Find where the given text appears and provide that cell's center as (x, y) coordinate. 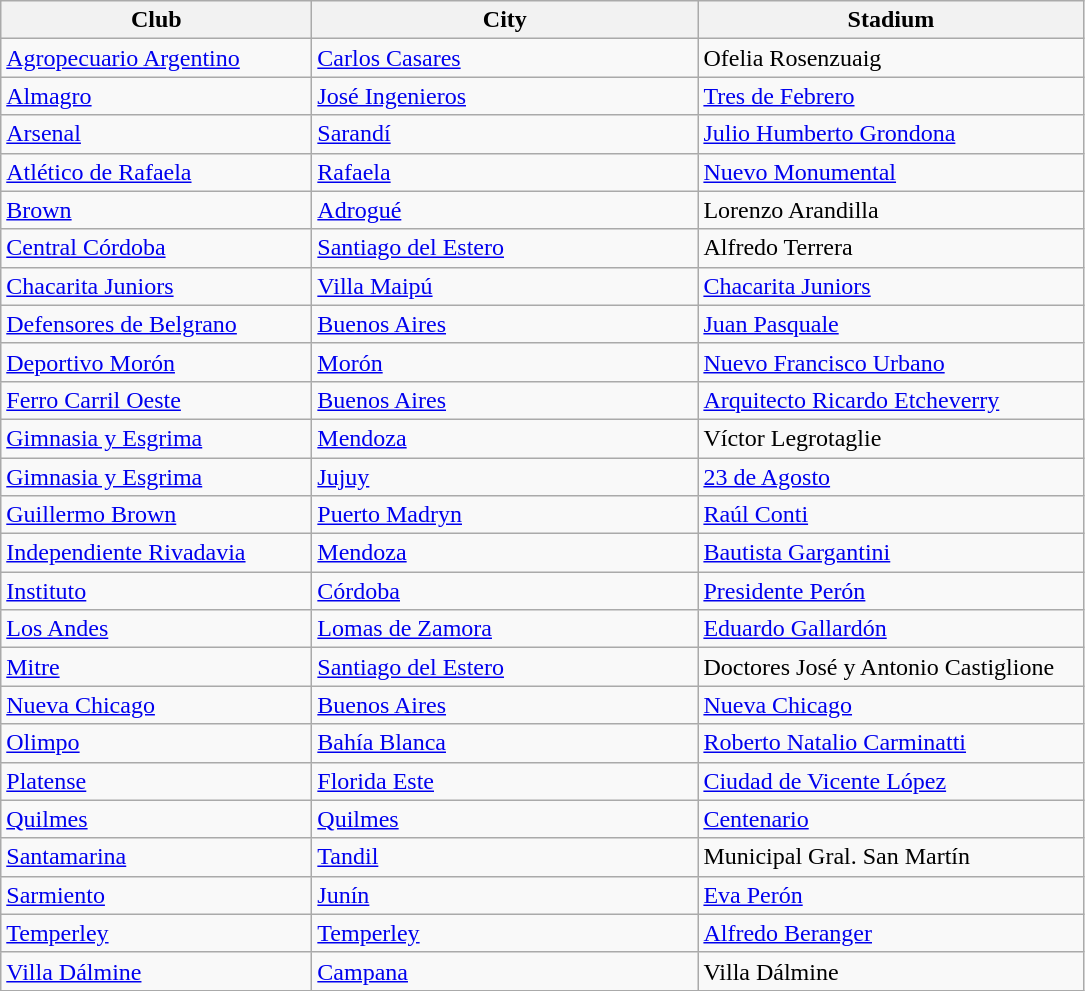
Platense (156, 781)
Sarmiento (156, 895)
Doctores José y Antonio Castiglione (891, 667)
Deportivo Morón (156, 362)
Junín (505, 895)
Eva Perón (891, 895)
Club (156, 20)
Morón (505, 362)
Ciudad de Vicente López (891, 781)
Almagro (156, 96)
Tres de Febrero (891, 96)
Stadium (891, 20)
José Ingenieros (505, 96)
Juan Pasquale (891, 324)
Julio Humberto Grondona (891, 134)
Olimpo (156, 743)
Raúl Conti (891, 515)
Lomas de Zamora (505, 629)
Adrogué (505, 210)
Córdoba (505, 591)
Tandil (505, 857)
Arsenal (156, 134)
Alfredo Beranger (891, 933)
Mitre (156, 667)
Los Andes (156, 629)
Nuevo Monumental (891, 172)
Rafaela (505, 172)
Central Córdoba (156, 248)
Nuevo Francisco Urbano (891, 362)
Arquitecto Ricardo Etcheverry (891, 400)
Eduardo Gallardón (891, 629)
Lorenzo Arandilla (891, 210)
Municipal Gral. San Martín (891, 857)
Centenario (891, 819)
Ofelia Rosenzuaig (891, 58)
Independiente Rivadavia (156, 553)
Santamarina (156, 857)
Defensores de Belgrano (156, 324)
Puerto Madryn (505, 515)
Bautista Gargantini (891, 553)
Alfredo Terrera (891, 248)
Instituto (156, 591)
Víctor Legrotaglie (891, 438)
Sarandí (505, 134)
Campana (505, 971)
23 de Agosto (891, 477)
Carlos Casares (505, 58)
Presidente Perón (891, 591)
Atlético de Rafaela (156, 172)
Ferro Carril Oeste (156, 400)
Roberto Natalio Carminatti (891, 743)
Agropecuario Argentino (156, 58)
Florida Este (505, 781)
Bahía Blanca (505, 743)
Jujuy (505, 477)
City (505, 20)
Brown (156, 210)
Villa Maipú (505, 286)
Guillermo Brown (156, 515)
